Locate the cell with the specified text and output its [x, y] center coordinate. 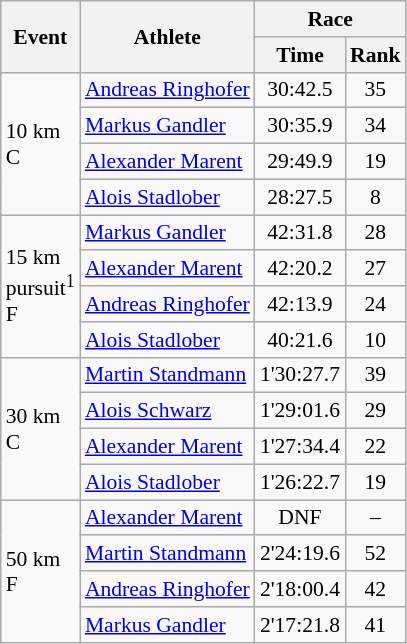
30:35.9 [300, 126]
DNF [300, 518]
42 [376, 589]
Rank [376, 55]
– [376, 518]
27 [376, 269]
40:21.6 [300, 340]
29:49.9 [300, 162]
10 [376, 340]
2'24:19.6 [300, 554]
15 km pursuit1 F [40, 286]
24 [376, 304]
52 [376, 554]
1'29:01.6 [300, 411]
50 km F [40, 571]
42:13.9 [300, 304]
1'26:22.7 [300, 482]
Race [330, 19]
Athlete [168, 36]
35 [376, 90]
Alois Schwarz [168, 411]
8 [376, 197]
2'17:21.8 [300, 625]
22 [376, 447]
30 km C [40, 428]
42:31.8 [300, 233]
10 km C [40, 143]
29 [376, 411]
28 [376, 233]
30:42.5 [300, 90]
42:20.2 [300, 269]
39 [376, 375]
28:27.5 [300, 197]
Event [40, 36]
1'27:34.4 [300, 447]
2'18:00.4 [300, 589]
41 [376, 625]
1'30:27.7 [300, 375]
Time [300, 55]
34 [376, 126]
